Scan for the cell matching the given text and deliver its (x, y) coordinate at center. 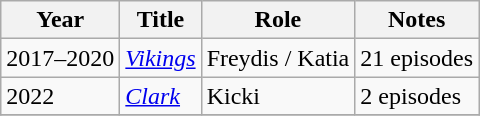
2 episodes (417, 96)
2017–2020 (60, 58)
Year (60, 20)
Notes (417, 20)
Role (278, 20)
Clark (160, 96)
21 episodes (417, 58)
2022 (60, 96)
Kicki (278, 96)
Freydis / Katia (278, 58)
Title (160, 20)
Vikings (160, 58)
